Output the (X, Y) coordinate of the center of the cell containing the given text.  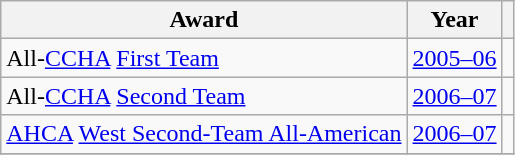
Year (454, 20)
2005–06 (454, 58)
All-CCHA First Team (204, 58)
Award (204, 20)
All-CCHA Second Team (204, 96)
AHCA West Second-Team All-American (204, 134)
